Scan for the cell matching the given text and deliver its [X, Y] coordinate at center. 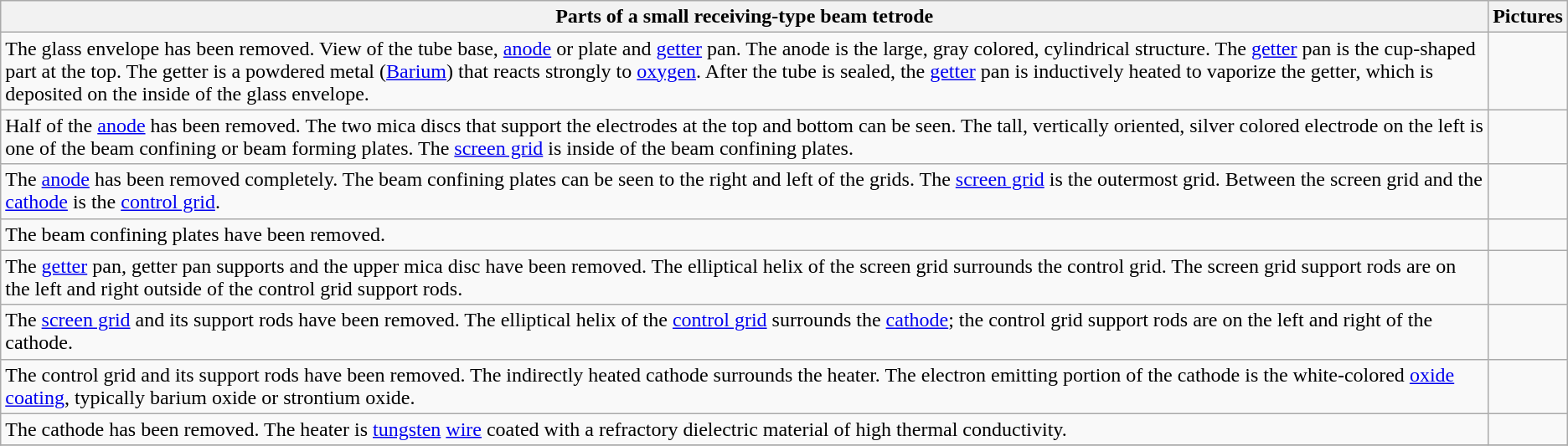
Pictures [1528, 17]
The cathode has been removed. The heater is tungsten wire coated with a refractory dielectric material of high thermal conductivity. [745, 429]
Parts of a small receiving-type beam tetrode [745, 17]
The beam confining plates have been removed. [745, 234]
